Identify which cell holds the provided text, then report its (x, y) central coordinate. 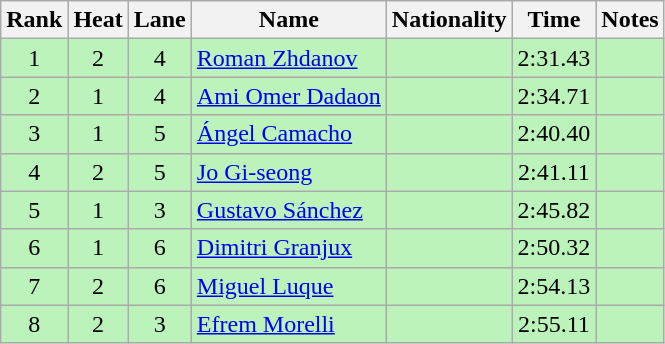
2:45.82 (554, 210)
Rank (34, 20)
Miguel Luque (288, 286)
Roman Zhdanov (288, 58)
2:50.32 (554, 248)
Name (288, 20)
2:41.11 (554, 172)
Notes (630, 20)
7 (34, 286)
8 (34, 324)
Heat (98, 20)
Lane (160, 20)
Gustavo Sánchez (288, 210)
Jo Gi-seong (288, 172)
Time (554, 20)
2:34.71 (554, 96)
Efrem Morelli (288, 324)
Ángel Camacho (288, 134)
Ami Omer Dadaon (288, 96)
2:40.40 (554, 134)
2:31.43 (554, 58)
Dimitri Granjux (288, 248)
2:54.13 (554, 286)
Nationality (449, 20)
2:55.11 (554, 324)
